Identify which cell holds the provided text, then report its [X, Y] central coordinate. 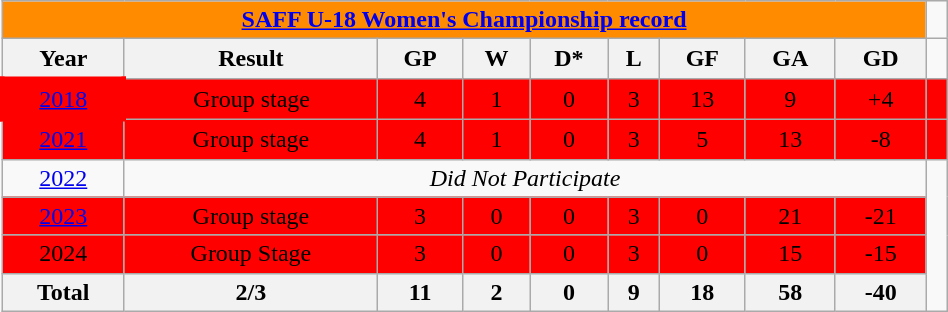
Result [250, 59]
Total [63, 292]
-8 [880, 139]
11 [420, 292]
Did Not Participate [525, 178]
SAFF U-18 Women's Championship record [464, 20]
2023 [63, 216]
GP [420, 59]
2/3 [250, 292]
W [496, 59]
5 [702, 139]
-21 [880, 216]
21 [790, 216]
+4 [880, 98]
2 [496, 292]
D* [569, 59]
GD [880, 59]
2018 [63, 98]
58 [790, 292]
GF [702, 59]
Group Stage [250, 254]
2024 [63, 254]
GA [790, 59]
Year [63, 59]
L [634, 59]
2021 [63, 139]
-15 [880, 254]
18 [702, 292]
15 [790, 254]
2022 [63, 178]
-40 [880, 292]
